From the cell containing the given text, extract its center point as [x, y] coordinate. 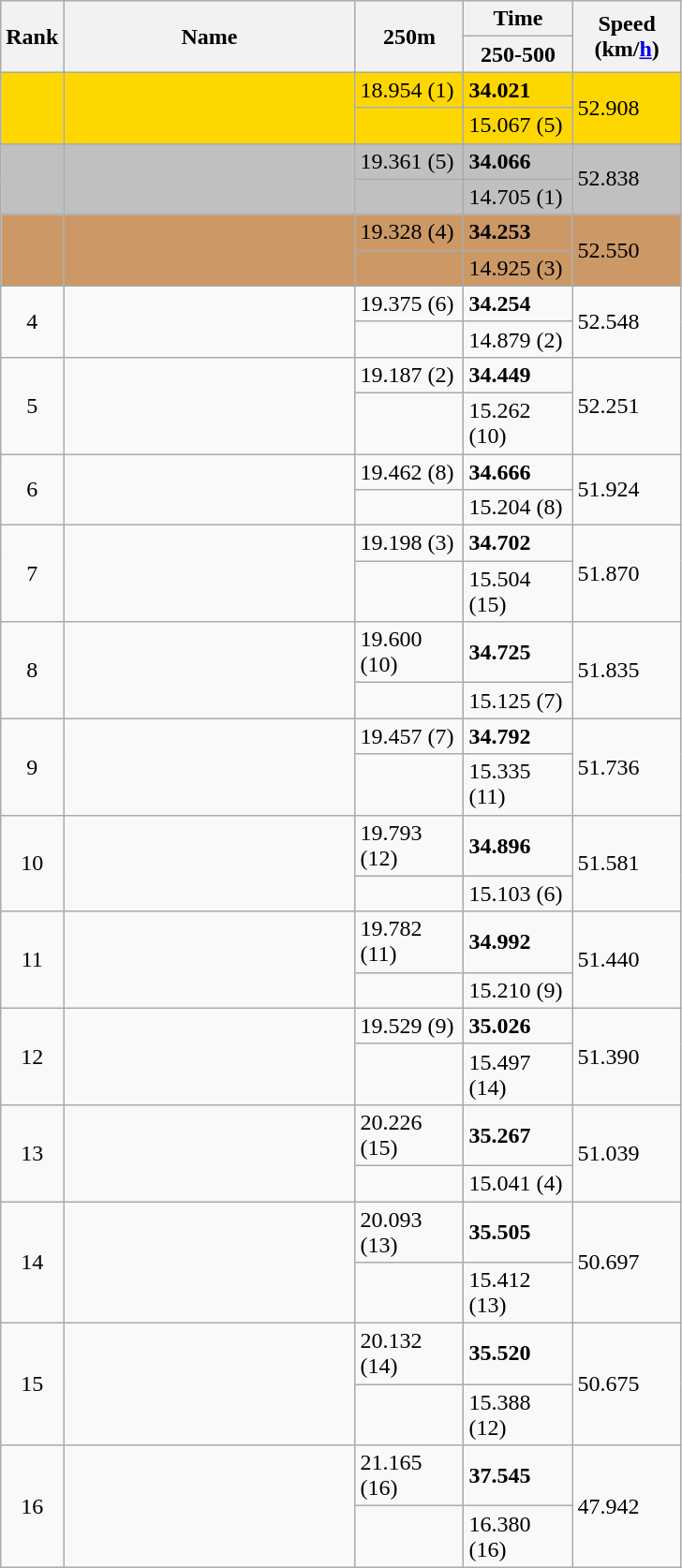
16.380 (16) [518, 1536]
51.390 [627, 1057]
51.039 [627, 1152]
51.835 [627, 671]
52.838 [627, 179]
10 [32, 864]
6 [32, 489]
15.125 (7) [518, 701]
35.026 [518, 1026]
34.702 [518, 543]
52.550 [627, 250]
5 [32, 405]
50.697 [627, 1262]
34.666 [518, 471]
19.782 (11) [409, 942]
19.457 (7) [409, 736]
19.198 (3) [409, 543]
51.924 [627, 489]
50.675 [627, 1384]
51.581 [627, 864]
14 [32, 1262]
14.879 (2) [518, 339]
15.210 (9) [518, 990]
35.267 [518, 1135]
19.793 (12) [409, 845]
Speed(km/h) [627, 37]
51.870 [627, 573]
35.505 [518, 1231]
51.736 [627, 766]
19.187 (2) [409, 375]
19.375 (6) [409, 303]
13 [32, 1152]
34.254 [518, 303]
8 [32, 671]
Time [518, 19]
19.600 (10) [409, 652]
12 [32, 1057]
15.262 (10) [518, 423]
15.412 (13) [518, 1293]
21.165 (16) [409, 1476]
Name [210, 37]
34.896 [518, 845]
14.705 (1) [518, 197]
250m [409, 37]
250-500 [518, 54]
34.725 [518, 652]
52.548 [627, 321]
15.388 (12) [518, 1414]
34.449 [518, 375]
52.251 [627, 405]
15.103 (6) [518, 894]
18.954 (1) [409, 90]
14.925 (3) [518, 268]
34.792 [518, 736]
11 [32, 959]
34.253 [518, 232]
34.992 [518, 942]
15.041 (4) [518, 1183]
20.093 (13) [409, 1231]
37.545 [518, 1476]
19.361 (5) [409, 161]
52.908 [627, 108]
16 [32, 1506]
15.335 (11) [518, 785]
35.520 [518, 1354]
9 [32, 766]
34.021 [518, 90]
19.529 (9) [409, 1026]
15 [32, 1384]
19.328 (4) [409, 232]
47.942 [627, 1506]
4 [32, 321]
Rank [32, 37]
15.504 (15) [518, 592]
15.204 (8) [518, 508]
20.226 (15) [409, 1135]
15.497 (14) [518, 1073]
51.440 [627, 959]
7 [32, 573]
20.132 (14) [409, 1354]
19.462 (8) [409, 471]
34.066 [518, 161]
15.067 (5) [518, 126]
